Return the [X, Y] coordinate for the center point of the cell that contains the specified text.  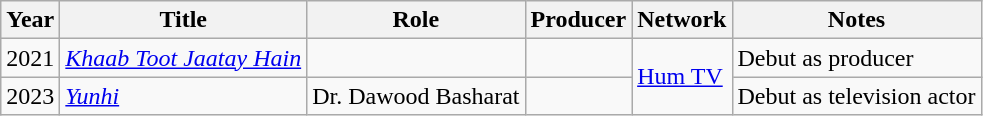
Role [416, 20]
Khaab Toot Jaatay Hain [184, 58]
Producer [578, 20]
Notes [856, 20]
Title [184, 20]
Yunhi [184, 96]
Hum TV [682, 77]
Network [682, 20]
Debut as producer [856, 58]
Year [30, 20]
2021 [30, 58]
Dr. Dawood Basharat [416, 96]
Debut as television actor [856, 96]
2023 [30, 96]
